Detect which cell encompasses the target text, then output its [X, Y] center coordinate. 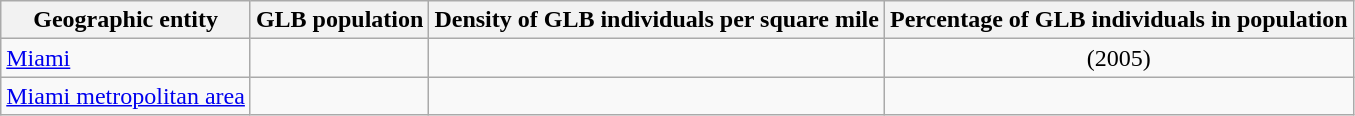
Geographic entity [126, 20]
(2005) [1118, 58]
Percentage of GLB individuals in population [1118, 20]
Miami [126, 58]
GLB population [339, 20]
Miami metropolitan area [126, 96]
Density of GLB individuals per square mile [657, 20]
